Identify which cell holds the provided text, then report its (X, Y) central coordinate. 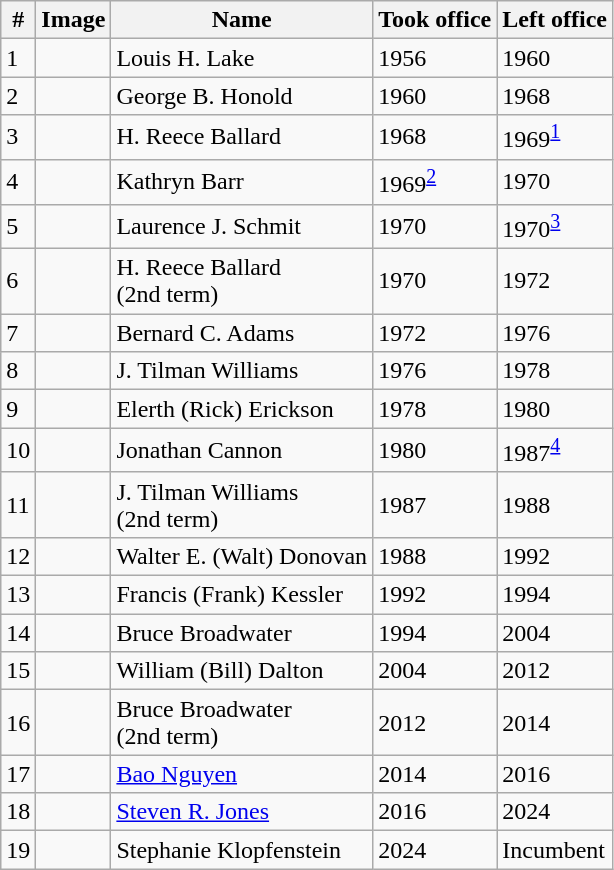
Laurence J. Schmit (242, 226)
15 (18, 671)
Bruce Broadwater (242, 633)
Walter E. (Walt) Donovan (242, 556)
8 (18, 371)
Stephanie Klopfenstein (242, 850)
19692 (435, 182)
Bruce Broadwater (2nd term) (242, 722)
2 (18, 96)
1956 (435, 58)
1 (18, 58)
Elerth (Rick) Erickson (242, 409)
Incumbent (555, 850)
7 (18, 333)
J. Tilman Williams (242, 371)
Took office (435, 20)
Bao Nguyen (242, 774)
Image (74, 20)
William (Bill) Dalton (242, 671)
George B. Honold (242, 96)
6 (18, 282)
Francis (Frank) Kessler (242, 595)
13 (18, 595)
5 (18, 226)
18 (18, 812)
19 (18, 850)
J. Tilman Williams (2nd term) (242, 504)
1987 (435, 504)
14 (18, 633)
17 (18, 774)
Kathryn Barr (242, 182)
Name (242, 20)
Louis H. Lake (242, 58)
Jonathan Cannon (242, 450)
4 (18, 182)
16 (18, 722)
10 (18, 450)
H. Reece Ballard (242, 138)
12 (18, 556)
19703 (555, 226)
H. Reece Ballard (2nd term) (242, 282)
9 (18, 409)
11 (18, 504)
Left office (555, 20)
Bernard C. Adams (242, 333)
# (18, 20)
3 (18, 138)
Steven R. Jones (242, 812)
19874 (555, 450)
19691 (555, 138)
